Return the (X, Y) coordinate for the center point of the cell that contains the specified text.  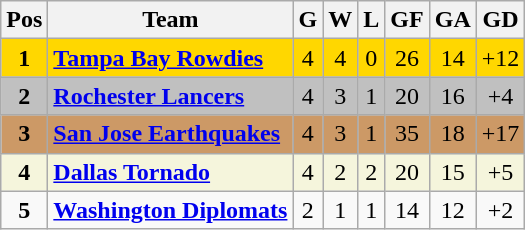
Pos (24, 20)
San Jose Earthquakes (170, 134)
35 (407, 134)
+5 (500, 172)
GF (407, 20)
Team (170, 20)
+17 (500, 134)
GD (500, 20)
+12 (500, 58)
Washington Diplomats (170, 210)
G (308, 20)
12 (452, 210)
Rochester Lancers (170, 96)
15 (452, 172)
16 (452, 96)
GA (452, 20)
W (340, 20)
26 (407, 58)
0 (372, 58)
Dallas Tornado (170, 172)
+2 (500, 210)
+4 (500, 96)
18 (452, 134)
L (372, 20)
Tampa Bay Rowdies (170, 58)
5 (24, 210)
